For the text-containing cell, return its midpoint in [X, Y] coordinate format. 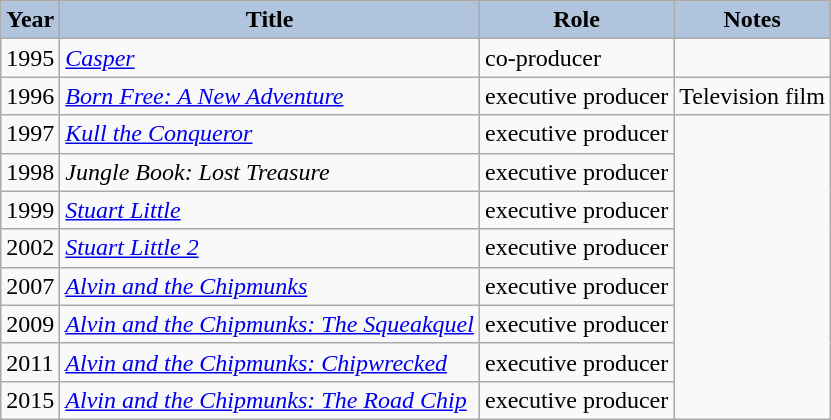
Television film [752, 96]
Kull the Conqueror [270, 134]
1998 [30, 172]
1999 [30, 210]
2015 [30, 400]
Stuart Little [270, 210]
2002 [30, 248]
Alvin and the Chipmunks: The Squeakquel [270, 324]
Alvin and the Chipmunks [270, 286]
1995 [30, 58]
co-producer [576, 58]
Year [30, 20]
2011 [30, 362]
1996 [30, 96]
2007 [30, 286]
1997 [30, 134]
Casper [270, 58]
Role [576, 20]
Born Free: A New Adventure [270, 96]
Jungle Book: Lost Treasure [270, 172]
2009 [30, 324]
Title [270, 20]
Stuart Little 2 [270, 248]
Alvin and the Chipmunks: The Road Chip [270, 400]
Notes [752, 20]
Alvin and the Chipmunks: Chipwrecked [270, 362]
